Extract the (x, y) coordinate from the center of the cell holding the provided text.  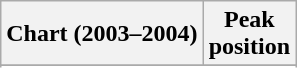
Chart (2003–2004) (102, 34)
Peakposition (249, 34)
